Pinpoint the cell where the given text exists, returning its (x, y) midpoint coordinate. 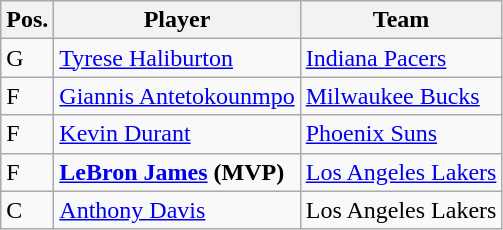
Team (401, 20)
Indiana Pacers (401, 58)
Tyrese Haliburton (177, 58)
Player (177, 20)
Pos. (28, 20)
Milwaukee Bucks (401, 96)
Phoenix Suns (401, 134)
G (28, 58)
LeBron James (MVP) (177, 172)
Giannis Antetokounmpo (177, 96)
Anthony Davis (177, 210)
Kevin Durant (177, 134)
C (28, 210)
